Determine the (x, y) coordinate at the center of the cell enclosing the given text.  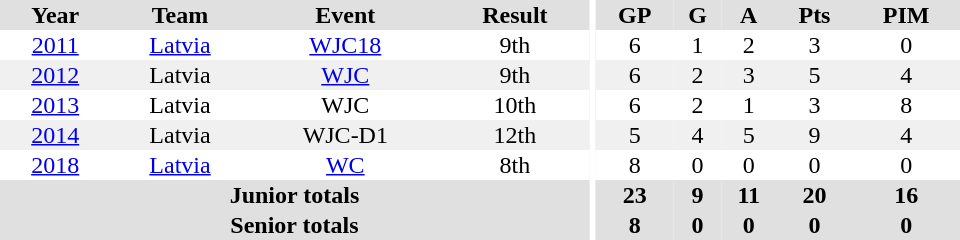
Team (180, 15)
16 (906, 195)
WJC18 (346, 45)
2018 (55, 165)
WC (346, 165)
Pts (815, 15)
20 (815, 195)
11 (749, 195)
PIM (906, 15)
Year (55, 15)
Event (346, 15)
2014 (55, 135)
12th (515, 135)
Senior totals (294, 225)
WJC-D1 (346, 135)
GP (634, 15)
Junior totals (294, 195)
G (698, 15)
2012 (55, 75)
10th (515, 105)
A (749, 15)
23 (634, 195)
2011 (55, 45)
Result (515, 15)
8th (515, 165)
2013 (55, 105)
